Detect which cell encompasses the target text, then output its (X, Y) center coordinate. 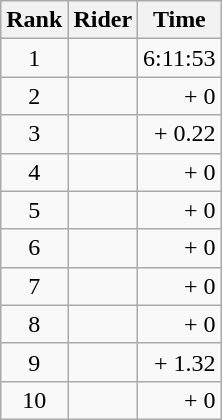
Rank (34, 20)
5 (34, 210)
7 (34, 286)
Rider (103, 20)
+ 0.22 (180, 134)
4 (34, 172)
6 (34, 248)
1 (34, 58)
2 (34, 96)
9 (34, 362)
Time (180, 20)
+ 1.32 (180, 362)
3 (34, 134)
6:11:53 (180, 58)
10 (34, 400)
8 (34, 324)
